Output the (X, Y) coordinate of the center of the cell containing the given text.  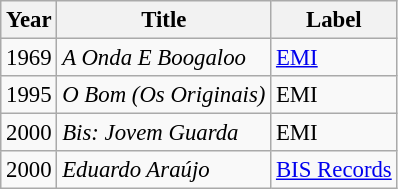
Year (29, 20)
BIS Records (334, 170)
1995 (29, 95)
Bis: Jovem Guarda (164, 133)
Title (164, 20)
A Onda E Boogaloo (164, 58)
O Bom (Os Originais) (164, 95)
Eduardo Araújo (164, 170)
1969 (29, 58)
Label (334, 20)
